Pinpoint the cell where the given text exists, returning its (X, Y) midpoint coordinate. 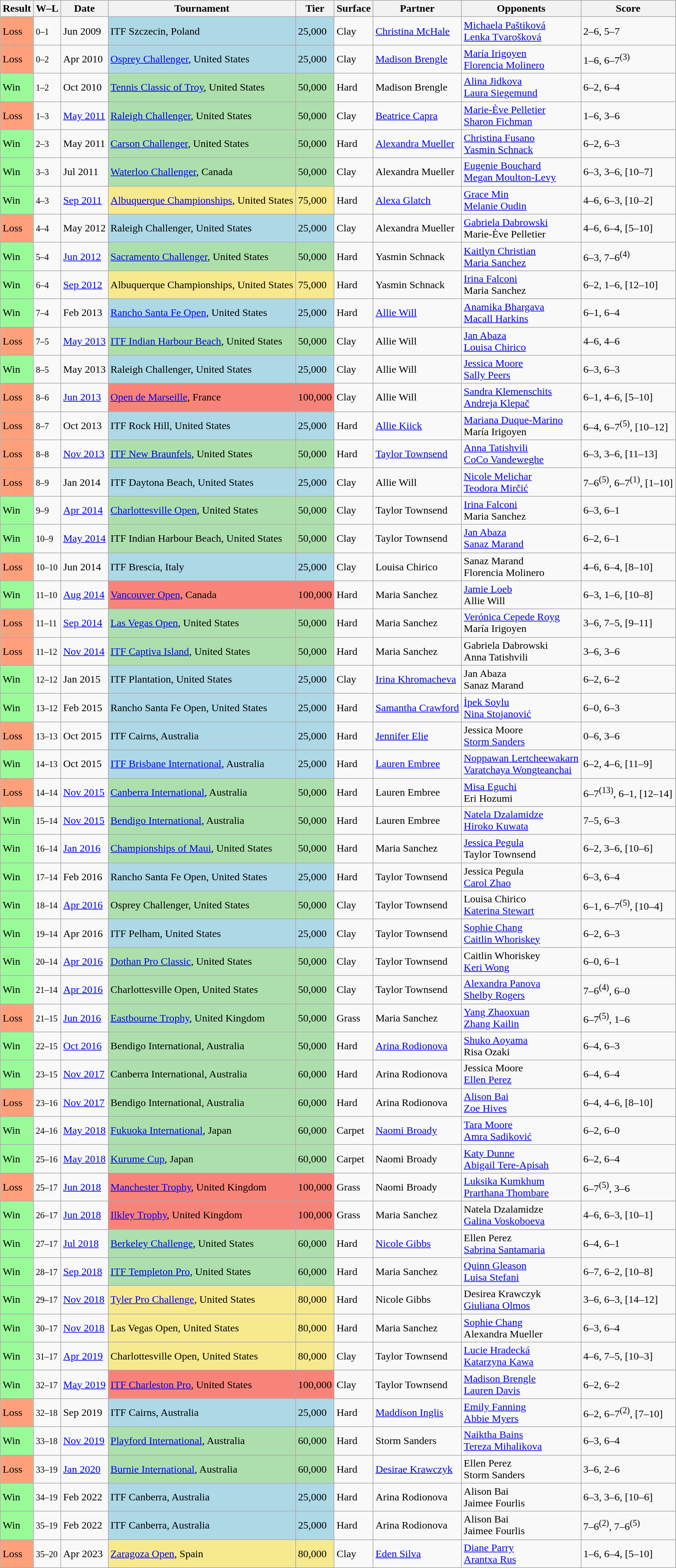
4–6, 4–6 (628, 341)
2–6, 5–7 (628, 31)
Waterloo Challenger, Canada (202, 172)
6–0, 6–3 (628, 707)
5–4 (47, 257)
23–16 (47, 1103)
Jamie Loeb Allie Will (521, 595)
ITF Brisbane International, Australia (202, 764)
Luksika Kumkhum Prarthana Thombare (521, 1187)
35–19 (47, 1526)
6–0, 6–1 (628, 961)
8–9 (47, 482)
13–12 (47, 707)
4–4 (47, 228)
24–16 (47, 1130)
Sep 2012 (84, 284)
ITF Daytona Beach, United States (202, 482)
6–7(5), 1–6 (628, 1018)
6–4, 4–6, [8–10] (628, 1103)
26–17 (47, 1215)
8–7 (47, 426)
ITF Pelham, United States (202, 934)
Emily Fanning Abbie Myers (521, 1413)
Jessica Moore Ellen Perez (521, 1074)
Manchester Trophy, United Kingdom (202, 1187)
6–2, 4–6, [11–9] (628, 764)
6–4, 6–1 (628, 1243)
7–6(5), 6–7(1), [1–10] (628, 482)
11–10 (47, 595)
6–3, 7–6(4) (628, 257)
Christina Fusano Yasmin Schnack (521, 144)
Jun 2009 (84, 31)
Grace Min Melanie Oudin (521, 200)
6–1, 6–7(5), [10–4] (628, 905)
1–3 (47, 115)
Natela Dzalamidze Galina Voskoboeva (521, 1215)
21–14 (47, 990)
6–1, 4–6, [5–10] (628, 398)
Caitlin Whoriskey Keri Wong (521, 961)
25–17 (47, 1187)
Verónica Cepede Royg María Irigoyen (521, 623)
Jessica Moore Storm Sanders (521, 736)
11–12 (47, 651)
22–15 (47, 1046)
Result (17, 9)
14–14 (47, 792)
Alina Jidkova Laura Siegemund (521, 88)
10–9 (47, 538)
Tournament (202, 9)
1–2 (47, 88)
ITF Plantation, United States (202, 680)
Score (628, 9)
6–3, 3–6, [10–7] (628, 172)
Shuko Aoyama Risa Ozaki (521, 1046)
14–13 (47, 764)
Jun 2012 (84, 257)
1–6, 6–7(3) (628, 59)
Sep 2018 (84, 1272)
4–6, 7–5, [10–3] (628, 1357)
Jessica Pegula Taylor Townsend (521, 849)
Jun 2016 (84, 1018)
4–6, 6–4, [5–10] (628, 228)
Oct 2016 (84, 1046)
4–6, 6–4, [8–10] (628, 567)
Sophie Chang Caitlin Whoriskey (521, 934)
6–7(5), 3–6 (628, 1187)
3–6, 6–3, [14–12] (628, 1300)
Apr 2019 (84, 1357)
Maddison Inglis (417, 1413)
Partner (417, 9)
9–9 (47, 511)
11–11 (47, 623)
Tara Moore Amra Sadiković (521, 1130)
6–2, 3–6, [10–6] (628, 849)
1–6, 6–4, [5–10] (628, 1553)
Yang Zhaoxuan Zhang Kailin (521, 1018)
Tier (315, 9)
6–3, 6–1 (628, 511)
6–2, 1–6, [12–10] (628, 284)
27–17 (47, 1243)
Jan 2020 (84, 1469)
Louisa Chirico (417, 567)
Oct 2013 (84, 426)
6–2, 6–7(2), [7–10] (628, 1413)
28–17 (47, 1272)
Sep 2014 (84, 623)
18–14 (47, 905)
Sandra Klemenschits Andreja Klepač (521, 398)
33–19 (47, 1469)
Desirae Krawczyk (417, 1469)
Date (84, 9)
Feb 2016 (84, 877)
Louisa Chirico Katerina Stewart (521, 905)
12–12 (47, 680)
31–17 (47, 1357)
Tyler Pro Challenge, United States (202, 1300)
4–6, 6–3, [10–2] (628, 200)
35–20 (47, 1553)
Christina McHale (417, 31)
Sophie Chang Alexandra Mueller (521, 1328)
29–17 (47, 1300)
İpek Soylu Nina Stojanović (521, 707)
Kaitlyn Christian Maria Sanchez (521, 257)
Burnie International, Australia (202, 1469)
Sep 2019 (84, 1413)
Jun 2014 (84, 567)
19–14 (47, 934)
Jessica Moore Sally Peers (521, 369)
6–4, 6–4 (628, 1074)
Feb 2015 (84, 707)
8–6 (47, 398)
6–3, 1–6, [10–8] (628, 595)
Aug 2014 (84, 595)
ITF Szczecin, Poland (202, 31)
Zaragoza Open, Spain (202, 1553)
Marie-Ève Pelletier Sharon Fichman (521, 115)
Lucie Hradecká Katarzyna Kawa (521, 1357)
ITF Charleston Pro, United States (202, 1384)
6–3, 3–6, [10–6] (628, 1497)
6–3, 3–6, [11–13] (628, 454)
25–16 (47, 1159)
2–3 (47, 144)
Eden Silva (417, 1553)
Desirea Krawczyk Giuliana Olmos (521, 1300)
Eastbourne Trophy, United Kingdom (202, 1018)
Natela Dzalamidze Hiroko Kuwata (521, 821)
ITF Rock Hill, United States (202, 426)
Sep 2011 (84, 200)
Nicole Melichar Teodora Mirčić (521, 482)
Sacramento Challenger, United States (202, 257)
7–5, 6–3 (628, 821)
30–17 (47, 1328)
6–2, 6–1 (628, 538)
Gabriela Dabrowski Marie-Ève Pelletier (521, 228)
Playford International, Australia (202, 1441)
3–3 (47, 172)
Beatrice Capra (417, 115)
Katy Dunne Abigail Tere-Apisah (521, 1159)
4–3 (47, 200)
Nov 2013 (84, 454)
María Irigoyen Florencia Molinero (521, 59)
Dothan Pro Classic, United States (202, 961)
Naiktha Bains Tereza Mihalikova (521, 1441)
33–18 (47, 1441)
0–6, 3–6 (628, 736)
Fukuoka International, Japan (202, 1130)
May 2019 (84, 1384)
Tennis Classic of Troy, United States (202, 88)
16–14 (47, 849)
21–15 (47, 1018)
Apr 2023 (84, 1553)
4–6, 6–3, [10–1] (628, 1215)
0–2 (47, 59)
Surface (354, 9)
Mariana Duque-Marino María Irigoyen (521, 426)
ITF Brescia, Italy (202, 567)
Jul 2018 (84, 1243)
Noppawan Lertcheewakarn Varatchaya Wongteanchai (521, 764)
Misa Eguchi Eri Hozumi (521, 792)
6–4, 6–3 (628, 1046)
Opponents (521, 9)
15–14 (47, 821)
Jun 2013 (84, 398)
6–1, 6–4 (628, 313)
6–2, 6–0 (628, 1130)
Jennifer Elie (417, 736)
34–19 (47, 1497)
6–7(13), 6–1, [12–14] (628, 792)
ITF New Braunfels, United States (202, 454)
3–6, 7–5, [9–11] (628, 623)
Ellen Perez Storm Sanders (521, 1469)
7–6(4), 6–0 (628, 990)
32–17 (47, 1384)
6–3, 6–3 (628, 369)
Feb 2013 (84, 313)
3–6, 3–6 (628, 651)
20–14 (47, 961)
17–14 (47, 877)
6–4, 6–7(5), [10–12] (628, 426)
10–10 (47, 567)
Michaela Paštiková Lenka Tvarošková (521, 31)
Anamika Bhargava Macall Harkins (521, 313)
Madison Brengle Lauren Davis (521, 1384)
Alison Bai Zoe Hives (521, 1103)
Sanaz Marand Florencia Molinero (521, 567)
6–7, 6–2, [10–8] (628, 1272)
Vancouver Open, Canada (202, 595)
8–5 (47, 369)
13–13 (47, 736)
Carson Challenger, United States (202, 144)
Anna Tatishvili CoCo Vandeweghe (521, 454)
Storm Sanders (417, 1441)
Quinn Gleason Luisa Stefani (521, 1272)
32–18 (47, 1413)
W–L (47, 9)
Championships of Maui, United States (202, 849)
May 2014 (84, 538)
Open de Marseille, France (202, 398)
Nov 2019 (84, 1441)
Diane Parry Arantxa Rus (521, 1553)
Jan 2014 (84, 482)
3–6, 2–6 (628, 1469)
Berkeley Challenge, United States (202, 1243)
Ellen Perez Sabrina Santamaria (521, 1243)
Eugenie Bouchard Megan Moulton-Levy (521, 172)
May 2012 (84, 228)
ITF Templeton Pro, United States (202, 1272)
7–6(2), 7–6(5) (628, 1526)
Jan 2015 (84, 680)
Ilkley Trophy, United Kingdom (202, 1215)
23–15 (47, 1074)
7–5 (47, 341)
Jan Abaza Louisa Chirico (521, 341)
Samantha Crawford (417, 707)
Allie Kiick (417, 426)
Jessica Pegula Carol Zhao (521, 877)
ITF Captiva Island, United States (202, 651)
1–6, 3–6 (628, 115)
Jan 2016 (84, 849)
Apr 2014 (84, 511)
0–1 (47, 31)
Irina Khromacheva (417, 680)
8–8 (47, 454)
6–4 (47, 284)
Gabriela Dabrowski Anna Tatishvili (521, 651)
Apr 2010 (84, 59)
Jul 2011 (84, 172)
Oct 2010 (84, 88)
Alexandra Panova Shelby Rogers (521, 990)
Alexa Glatch (417, 200)
Kurume Cup, Japan (202, 1159)
Nov 2014 (84, 651)
7–4 (47, 313)
